Capture the cell that displays the provided text and extract its (x, y) central coordinate. 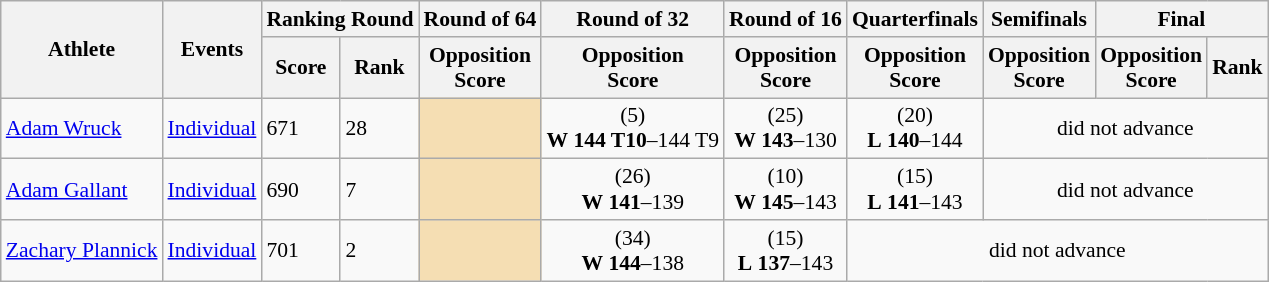
(20) L 140–144 (915, 128)
Ranking Round (340, 19)
Events (212, 50)
Round of 32 (632, 19)
7 (379, 190)
690 (300, 190)
Score (300, 68)
Adam Gallant (82, 190)
(26) W 141–139 (632, 190)
(34) W 144–138 (632, 250)
Adam Wruck (82, 128)
2 (379, 250)
Final (1182, 19)
701 (300, 250)
(25) W 143–130 (786, 128)
28 (379, 128)
671 (300, 128)
Quarterfinals (915, 19)
Zachary Plannick (82, 250)
Semifinals (1039, 19)
Round of 16 (786, 19)
(15) L 137–143 (786, 250)
Round of 64 (480, 19)
(10) W 145–143 (786, 190)
(5) W 144 T10–144 T9 (632, 128)
Athlete (82, 50)
(15) L 141–143 (915, 190)
